Provide the (X, Y) coordinate of the cell's center where the given text is located.  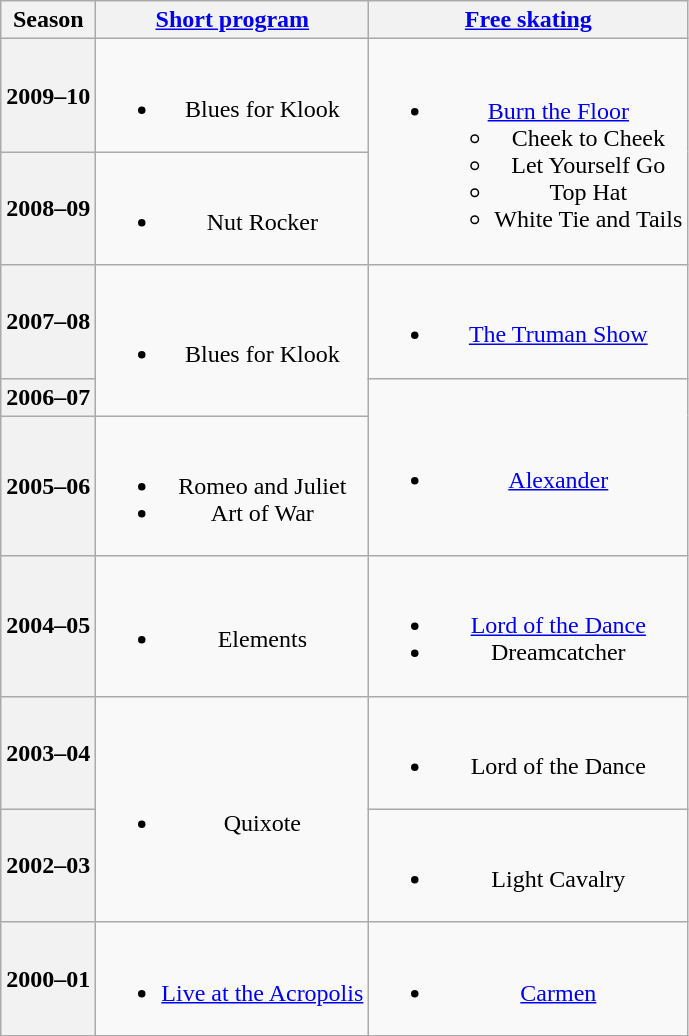
Carmen (528, 978)
Elements (232, 626)
2005–06 (48, 486)
Season (48, 20)
2006–07 (48, 397)
Alexander (528, 467)
Romeo and Juliet Art of War (232, 486)
2003–04 (48, 752)
The Truman Show (528, 322)
Free skating (528, 20)
2009–10 (48, 96)
2008–09 (48, 208)
Lord of the Dance (528, 752)
Quixote (232, 809)
Short program (232, 20)
2007–08 (48, 322)
2000–01 (48, 978)
Light Cavalry (528, 866)
2002–03 (48, 866)
Lord of the Dance Dreamcatcher (528, 626)
Burn the FloorCheek to CheekLet Yourself GoTop HatWhite Tie and Tails (528, 152)
Nut Rocker (232, 208)
Live at the Acropolis (232, 978)
2004–05 (48, 626)
